Find where the given text appears and provide that cell's center as (X, Y) coordinate. 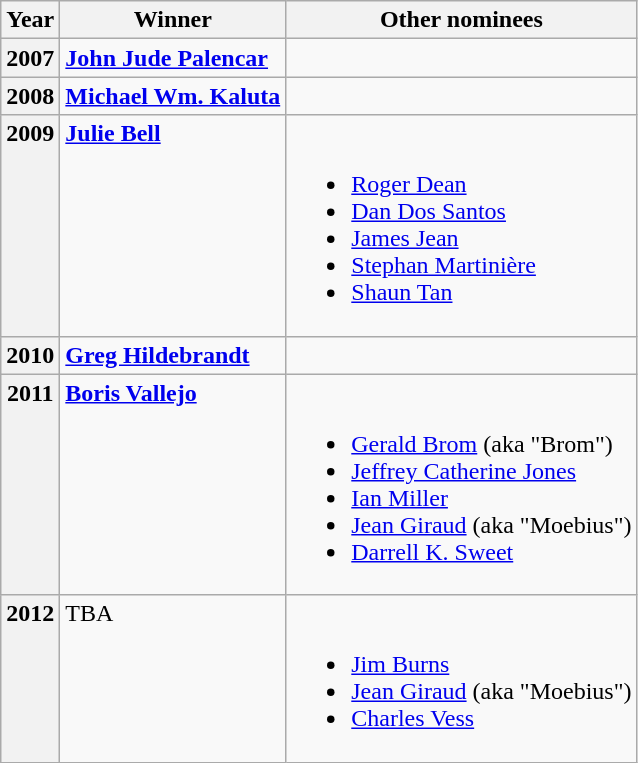
Year (30, 20)
Boris Vallejo (173, 484)
Michael Wm. Kaluta (173, 96)
Greg Hildebrandt (173, 355)
Gerald Brom (aka "Brom")Jeffrey Catherine JonesIan MillerJean Giraud (aka "Moebius")Darrell K. Sweet (462, 484)
Other nominees (462, 20)
Roger DeanDan Dos SantosJames JeanStephan MartinièreShaun Tan (462, 226)
John Jude Palencar (173, 58)
2009 (30, 226)
Jim BurnsJean Giraud (aka "Moebius")Charles Vess (462, 678)
2008 (30, 96)
TBA (173, 678)
2007 (30, 58)
Winner (173, 20)
Julie Bell (173, 226)
2011 (30, 484)
2012 (30, 678)
2010 (30, 355)
